From the cell containing the given text, extract its center point as (x, y) coordinate. 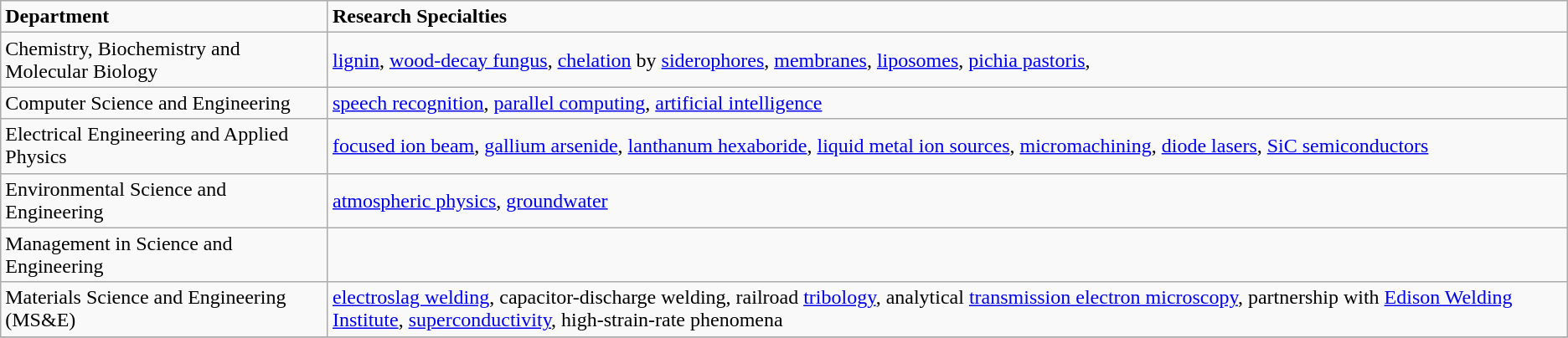
focused ion beam, gallium arsenide, lanthanum hexaboride, liquid metal ion sources, micromachining, diode lasers, SiC semiconductors (947, 146)
lignin, wood-decay fungus, chelation by siderophores, membranes, liposomes, pichia pastoris, (947, 60)
atmospheric physics, groundwater (947, 201)
speech recognition, parallel computing, artificial intelligence (947, 103)
Materials Science and Engineering (MS&E) (164, 310)
Department (164, 17)
Computer Science and Engineering (164, 103)
Research Specialties (947, 17)
Chemistry, Biochemistry and Molecular Biology (164, 60)
Environmental Science and Engineering (164, 201)
Management in Science and Engineering (164, 254)
Electrical Engineering and Applied Physics (164, 146)
